Extract the (x, y) coordinate from the center of the cell holding the provided text.  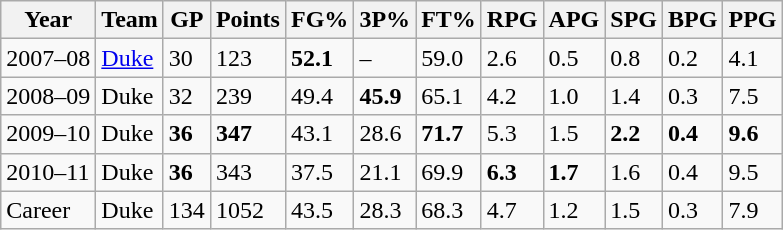
1.4 (634, 96)
52.1 (319, 58)
343 (248, 172)
43.1 (319, 134)
134 (186, 210)
21.1 (385, 172)
7.5 (752, 96)
2009–10 (48, 134)
7.9 (752, 210)
3P% (385, 20)
59.0 (449, 58)
123 (248, 58)
28.3 (385, 210)
68.3 (449, 210)
0.5 (574, 58)
4.7 (512, 210)
6.3 (512, 172)
FT% (449, 20)
0.8 (634, 58)
APG (574, 20)
BPG (693, 20)
28.6 (385, 134)
1.2 (574, 210)
45.9 (385, 96)
49.4 (319, 96)
Points (248, 20)
1.6 (634, 172)
9.6 (752, 134)
PPG (752, 20)
2.6 (512, 58)
65.1 (449, 96)
2010–11 (48, 172)
2.2 (634, 134)
43.5 (319, 210)
9.5 (752, 172)
GP (186, 20)
– (385, 58)
1.0 (574, 96)
30 (186, 58)
1052 (248, 210)
347 (248, 134)
SPG (634, 20)
0.2 (693, 58)
37.5 (319, 172)
71.7 (449, 134)
FG% (319, 20)
32 (186, 96)
5.3 (512, 134)
Career (48, 210)
4.1 (752, 58)
Year (48, 20)
Team (130, 20)
1.7 (574, 172)
4.2 (512, 96)
239 (248, 96)
2008–09 (48, 96)
2007–08 (48, 58)
69.9 (449, 172)
RPG (512, 20)
